Locate the cell with the specified text and output its [x, y] center coordinate. 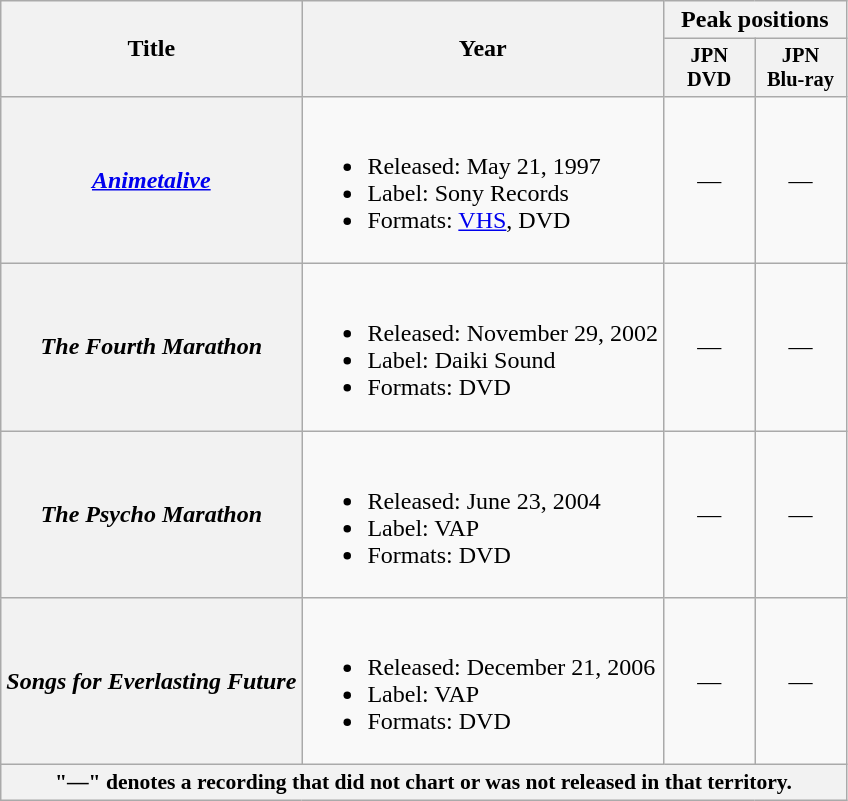
The Fourth Marathon [152, 348]
Released: December 21, 2006Label: VAPFormats: DVD [483, 682]
Songs for Everlasting Future [152, 682]
Animetalive [152, 180]
Peak positions [755, 20]
Released: November 29, 2002Label: Daiki SoundFormats: DVD [483, 348]
Released: June 23, 2004Label: VAPFormats: DVD [483, 514]
JPNBlu-ray [800, 68]
Released: May 21, 1997Label: Sony RecordsFormats: VHS, DVD [483, 180]
Title [152, 49]
Year [483, 49]
The Psycho Marathon [152, 514]
JPNDVD [710, 68]
"—" denotes a recording that did not chart or was not released in that territory. [424, 783]
